Pinpoint the cell where the given text exists, returning its [X, Y] midpoint coordinate. 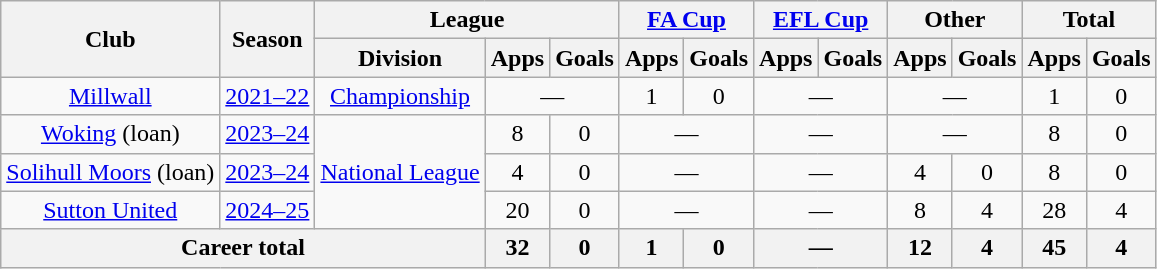
Other [955, 20]
Sutton United [110, 210]
12 [920, 248]
Championship [400, 96]
32 [517, 248]
20 [517, 210]
Woking (loan) [110, 134]
Season [268, 39]
FA Cup [686, 20]
Club [110, 39]
28 [1054, 210]
2024–25 [268, 210]
Career total [243, 248]
National League [400, 172]
EFL Cup [821, 20]
Total [1089, 20]
Division [400, 58]
2021–22 [268, 96]
45 [1054, 248]
Millwall [110, 96]
Solihull Moors (loan) [110, 172]
League [467, 20]
